Identify which cell holds the provided text, then report its [X, Y] central coordinate. 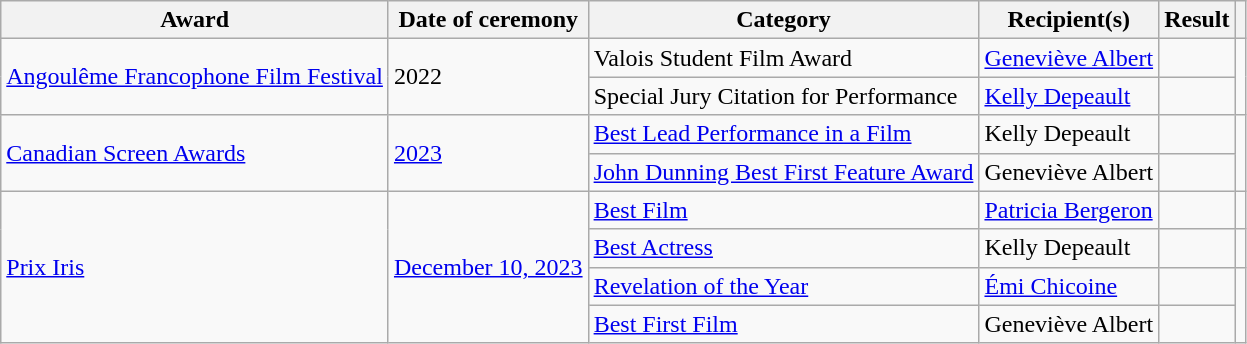
Best Actress [784, 248]
Result [1197, 20]
Best Film [784, 210]
December 10, 2023 [488, 267]
2023 [488, 153]
Date of ceremony [488, 20]
Prix Iris [195, 267]
2022 [488, 77]
Canadian Screen Awards [195, 153]
Category [784, 20]
Best First Film [784, 324]
Émi Chicoine [1069, 286]
Patricia Bergeron [1069, 210]
Revelation of the Year [784, 286]
Valois Student Film Award [784, 58]
Recipient(s) [1069, 20]
Best Lead Performance in a Film [784, 134]
Award [195, 20]
John Dunning Best First Feature Award [784, 172]
Special Jury Citation for Performance [784, 96]
Angoulême Francophone Film Festival [195, 77]
